Detect which cell encompasses the target text, then output its [x, y] center coordinate. 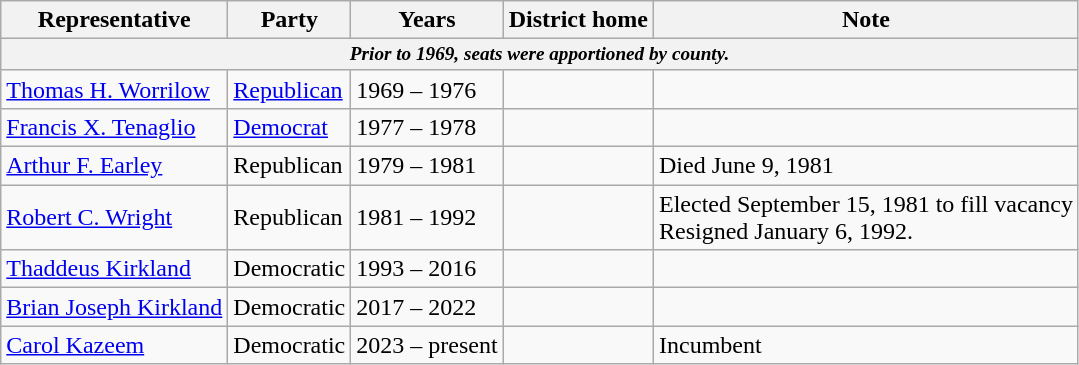
Arthur F. Earley [114, 166]
1977 – 1978 [427, 128]
Died June 9, 1981 [866, 166]
Democrat [290, 128]
Thomas H. Worrilow [114, 89]
Incumbent [866, 345]
Francis X. Tenaglio [114, 128]
1969 – 1976 [427, 89]
Carol Kazeem [114, 345]
Years [427, 20]
Note [866, 20]
Representative [114, 20]
Elected September 15, 1981 to fill vacancyResigned January 6, 1992. [866, 218]
1981 – 1992 [427, 218]
Party [290, 20]
1993 – 2016 [427, 269]
2017 – 2022 [427, 307]
2023 – present [427, 345]
Thaddeus Kirkland [114, 269]
Brian Joseph Kirkland [114, 307]
Prior to 1969, seats were apportioned by county. [540, 55]
Robert C. Wright [114, 218]
1979 – 1981 [427, 166]
District home [578, 20]
